Detect which cell encompasses the target text, then output its (x, y) center coordinate. 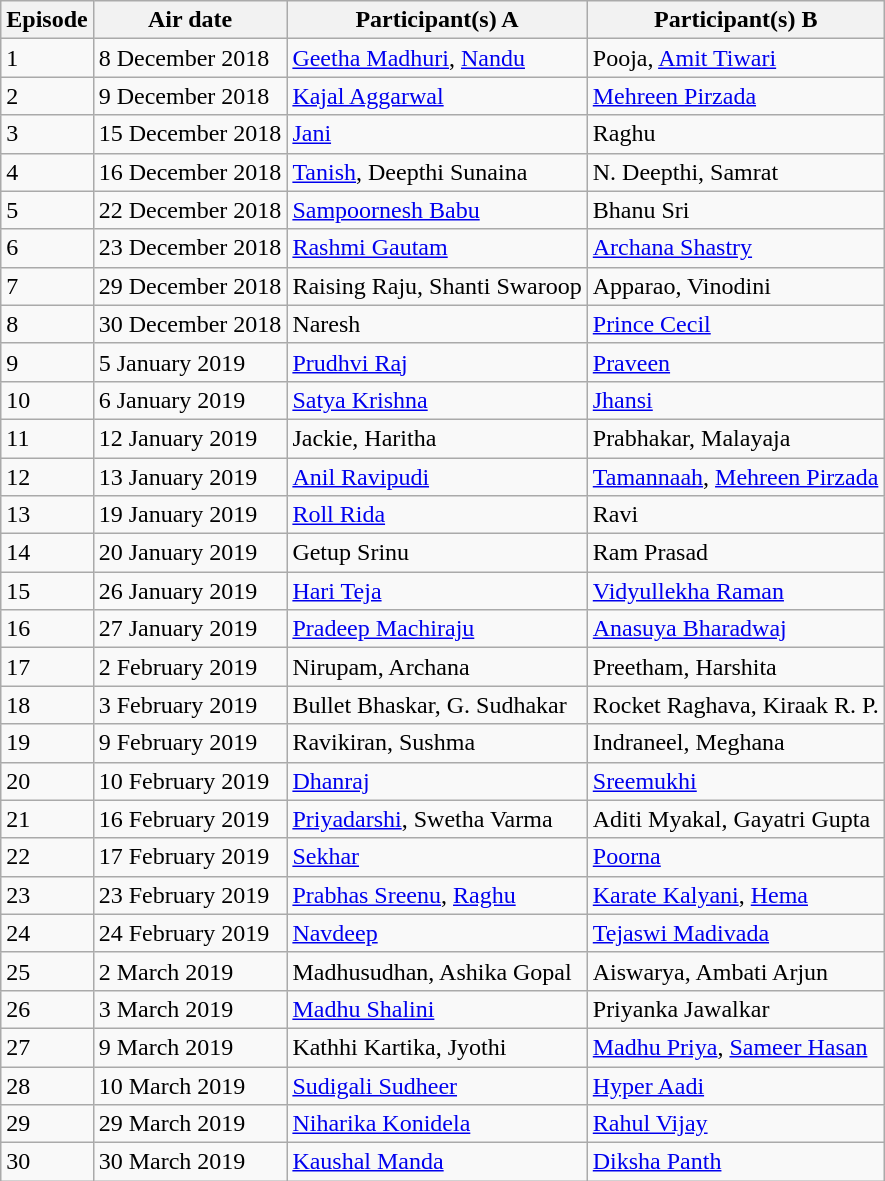
22 December 2018 (190, 210)
12 January 2019 (190, 438)
Kajal Aggarwal (437, 96)
Getup Srinu (437, 553)
Pradeep Machiraju (437, 629)
17 (47, 667)
5 January 2019 (190, 362)
16 February 2019 (190, 819)
17 February 2019 (190, 857)
Jani (437, 134)
Archana Shastry (736, 248)
6 January 2019 (190, 400)
15 December 2018 (190, 134)
Indraneel, Meghana (736, 743)
Anasuya Bharadwaj (736, 629)
29 March 2019 (190, 1124)
Participant(s) A (437, 20)
22 (47, 857)
30 December 2018 (190, 324)
Kaushal Manda (437, 1162)
Karate Kalyani, Hema (736, 895)
Hari Teja (437, 591)
29 (47, 1124)
24 (47, 933)
Praveen (736, 362)
Preetham, Harshita (736, 667)
30 (47, 1162)
27 January 2019 (190, 629)
14 (47, 553)
Rocket Raghava, Kiraak R. P. (736, 705)
Sekhar (437, 857)
7 (47, 286)
23 (47, 895)
26 January 2019 (190, 591)
Sreemukhi (736, 781)
Dhanraj (437, 781)
24 February 2019 (190, 933)
Pooja, Amit Tiwari (736, 58)
Ravi (736, 515)
Naresh (437, 324)
Nirupam, Archana (437, 667)
10 March 2019 (190, 1085)
30 March 2019 (190, 1162)
Tejaswi Madivada (736, 933)
Diksha Panth (736, 1162)
18 (47, 705)
Hyper Aadi (736, 1085)
Prudhvi Raj (437, 362)
Sampoornesh Babu (437, 210)
Satya Krishna (437, 400)
23 February 2019 (190, 895)
Navdeep (437, 933)
Vidyullekha Raman (736, 591)
9 February 2019 (190, 743)
Anil Ravipudi (437, 477)
28 (47, 1085)
Episode (47, 20)
3 (47, 134)
Madhu Shalini (437, 1009)
Priyadarshi, Swetha Varma (437, 819)
6 (47, 248)
27 (47, 1047)
19 (47, 743)
4 (47, 172)
Raghu (736, 134)
20 (47, 781)
Jackie, Haritha (437, 438)
10 (47, 400)
Poorna (736, 857)
Prince Cecil (736, 324)
3 March 2019 (190, 1009)
29 December 2018 (190, 286)
Roll Rida (437, 515)
Tanish, Deepthi Sunaina (437, 172)
13 (47, 515)
9 December 2018 (190, 96)
23 December 2018 (190, 248)
20 January 2019 (190, 553)
9 March 2019 (190, 1047)
8 December 2018 (190, 58)
Aiswarya, Ambati Arjun (736, 971)
Air date (190, 20)
15 (47, 591)
25 (47, 971)
2 (47, 96)
Kathhi Kartika, Jyothi (437, 1047)
Aditi Myakal, Gayatri Gupta (736, 819)
Niharika Konidela (437, 1124)
13 January 2019 (190, 477)
Ram Prasad (736, 553)
11 (47, 438)
9 (47, 362)
21 (47, 819)
Mehreen Pirzada (736, 96)
16 (47, 629)
Raising Raju, Shanti Swaroop (437, 286)
Tamannaah, Mehreen Pirzada (736, 477)
Bullet Bhaskar, G. Sudhakar (437, 705)
Jhansi (736, 400)
Rahul Vijay (736, 1124)
Geetha Madhuri, Nandu (437, 58)
Priyanka Jawalkar (736, 1009)
Bhanu Sri (736, 210)
Madhu Priya, Sameer Hasan (736, 1047)
26 (47, 1009)
10 February 2019 (190, 781)
16 December 2018 (190, 172)
Participant(s) B (736, 20)
Rashmi Gautam (437, 248)
Madhusudhan, Ashika Gopal (437, 971)
19 January 2019 (190, 515)
3 February 2019 (190, 705)
N. Deepthi, Samrat (736, 172)
Prabhakar, Malayaja (736, 438)
Apparao, Vinodini (736, 286)
2 February 2019 (190, 667)
8 (47, 324)
Ravikiran, Sushma (437, 743)
5 (47, 210)
Prabhas Sreenu, Raghu (437, 895)
1 (47, 58)
Sudigali Sudheer (437, 1085)
12 (47, 477)
2 March 2019 (190, 971)
